Pinpoint the cell where the given text exists, returning its (x, y) midpoint coordinate. 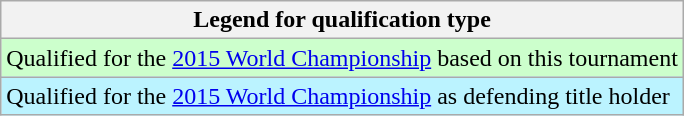
Legend for qualification type (342, 20)
Qualified for the 2015 World Championship based on this tournament (342, 58)
Qualified for the 2015 World Championship as defending title holder (342, 96)
